Return [x, y] of the center of cell containing provided text 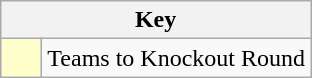
Teams to Knockout Round [176, 58]
Key [156, 20]
